Search for the cell housing the specified text and yield its [x, y] center coordinate. 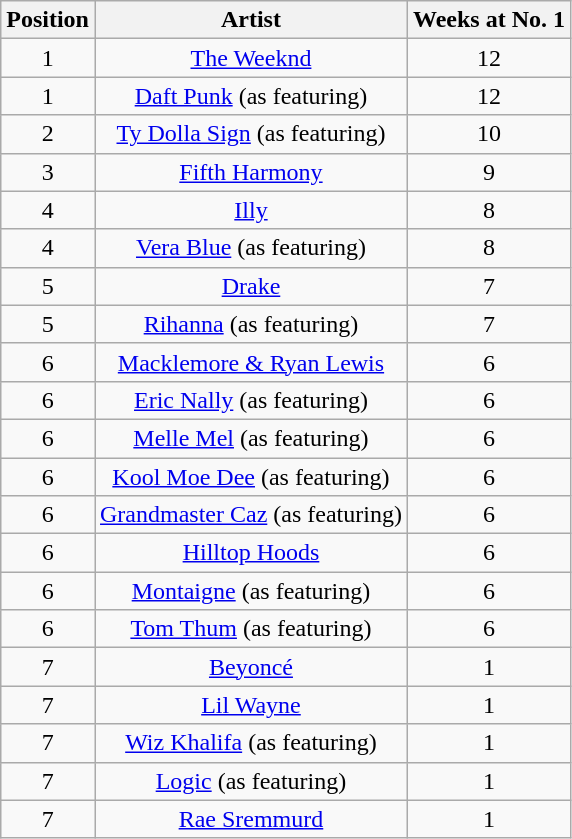
Weeks at No. 1 [488, 20]
Ty Dolla Sign (as featuring) [250, 134]
Hilltop Hoods [250, 553]
Vera Blue (as featuring) [250, 248]
Illy [250, 210]
Melle Mel (as featuring) [250, 438]
Kool Moe Dee (as featuring) [250, 477]
10 [488, 134]
Daft Punk (as featuring) [250, 96]
Logic (as featuring) [250, 781]
Beyoncé [250, 667]
Eric Nally (as featuring) [250, 400]
Rihanna (as featuring) [250, 324]
Grandmaster Caz (as featuring) [250, 515]
Rae Sremmurd [250, 819]
Macklemore & Ryan Lewis [250, 362]
Position [48, 20]
Lil Wayne [250, 705]
Drake [250, 286]
The Weeknd [250, 58]
9 [488, 172]
Tom Thum (as featuring) [250, 629]
Fifth Harmony [250, 172]
2 [48, 134]
Montaigne (as featuring) [250, 591]
Artist [250, 20]
Wiz Khalifa (as featuring) [250, 743]
3 [48, 172]
